Return the (X, Y) coordinate for the center point of the cell that contains the specified text.  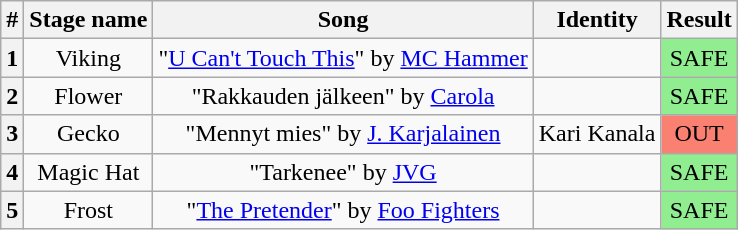
Kari Kanala (597, 134)
Magic Hat (88, 172)
Song (343, 20)
Gecko (88, 134)
"Rakkauden jälkeen" by Carola (343, 96)
5 (12, 210)
"Tarkenee" by JVG (343, 172)
"Mennyt mies" by J. Karjalainen (343, 134)
"U Can't Touch This" by MC Hammer (343, 58)
Result (699, 20)
Stage name (88, 20)
Identity (597, 20)
4 (12, 172)
Viking (88, 58)
OUT (699, 134)
2 (12, 96)
1 (12, 58)
3 (12, 134)
Flower (88, 96)
Frost (88, 210)
"The Pretender" by Foo Fighters (343, 210)
# (12, 20)
